Identify which cell holds the provided text, then report its [x, y] central coordinate. 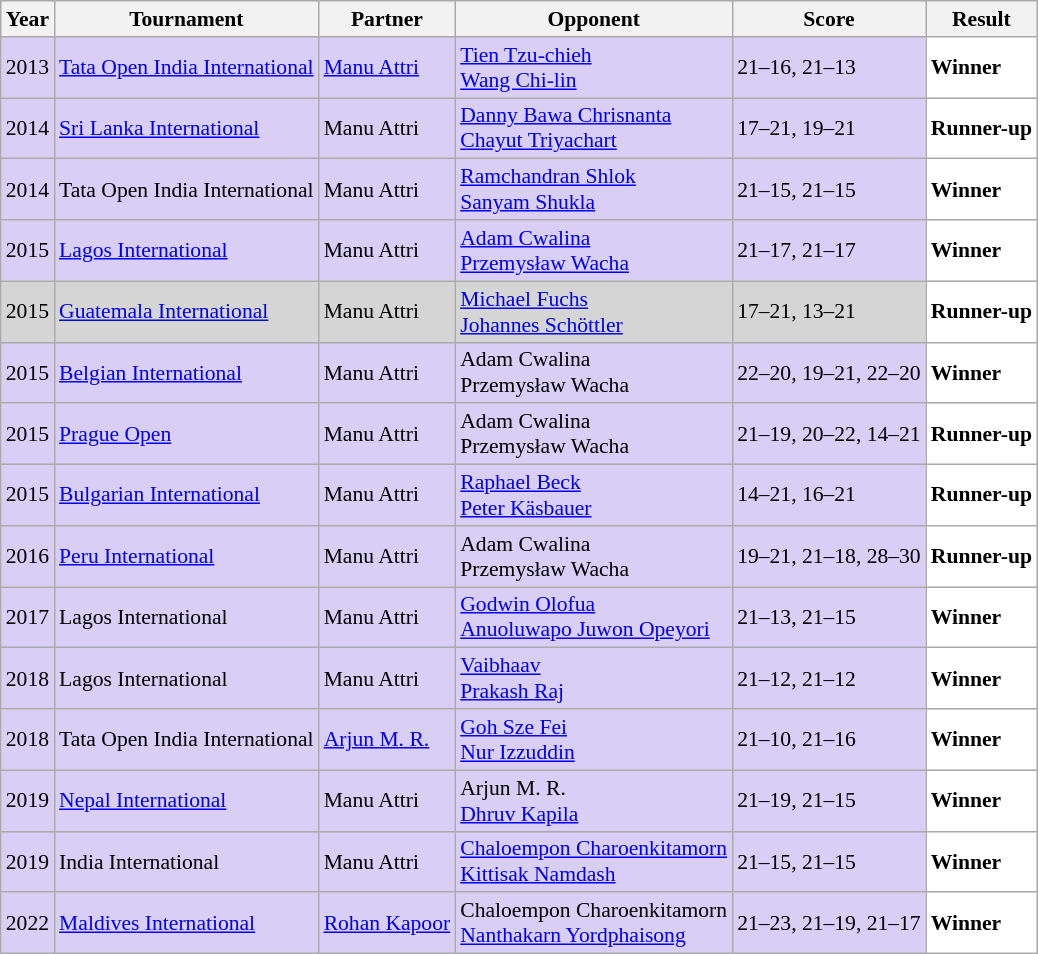
Opponent [594, 19]
21–10, 21–16 [829, 740]
Guatemala International [186, 312]
Partner [388, 19]
21–16, 21–13 [829, 68]
Rohan Kapoor [388, 924]
Ramchandran Shlok Sanyam Shukla [594, 190]
Danny Bawa Chrisnanta Chayut Triyachart [594, 128]
Belgian International [186, 372]
Score [829, 19]
19–21, 21–18, 28–30 [829, 556]
2022 [28, 924]
22–20, 19–21, 22–20 [829, 372]
Maldives International [186, 924]
21–13, 21–15 [829, 618]
17–21, 13–21 [829, 312]
Bulgarian International [186, 496]
17–21, 19–21 [829, 128]
Chaloempon Charoenkitamorn Kittisak Namdash [594, 862]
Nepal International [186, 800]
Arjun M. R. [388, 740]
India International [186, 862]
Arjun M. R. Dhruv Kapila [594, 800]
14–21, 16–21 [829, 496]
Tien Tzu-chieh Wang Chi-lin [594, 68]
Raphael Beck Peter Käsbauer [594, 496]
2017 [28, 618]
2016 [28, 556]
Michael Fuchs Johannes Schöttler [594, 312]
2013 [28, 68]
21–12, 21–12 [829, 678]
Tournament [186, 19]
Goh Sze Fei Nur Izzuddin [594, 740]
Result [982, 19]
Peru International [186, 556]
Year [28, 19]
Sri Lanka International [186, 128]
Godwin Olofua Anuoluwapo Juwon Opeyori [594, 618]
21–23, 21–19, 21–17 [829, 924]
Prague Open [186, 434]
Chaloempon Charoenkitamorn Nanthakarn Yordphaisong [594, 924]
21–19, 20–22, 14–21 [829, 434]
21–19, 21–15 [829, 800]
21–17, 21–17 [829, 250]
Vaibhaav Prakash Raj [594, 678]
